Detect which cell encompasses the target text, then output its (x, y) center coordinate. 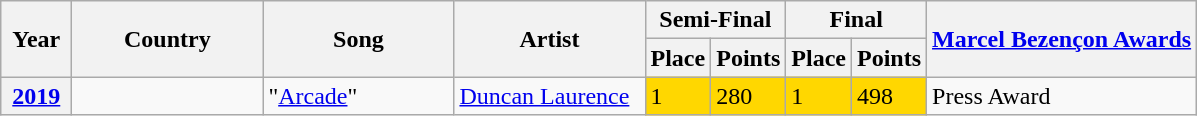
280 (748, 96)
Marcel Bezençon Awards (1062, 39)
Duncan Laurence (550, 96)
Final (856, 20)
Year (36, 39)
Semi-Final (716, 20)
498 (888, 96)
"Arcade" (358, 96)
Artist (550, 39)
2019 (36, 96)
Song (358, 39)
Press Award (1062, 96)
Country (168, 39)
